Search for the cell housing the specified text and yield its (X, Y) center coordinate. 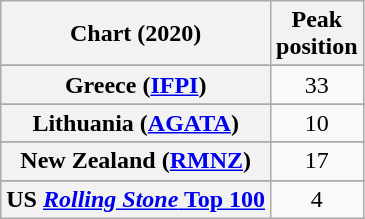
New Zealand (RMNZ) (136, 161)
4 (317, 199)
17 (317, 161)
Peakposition (317, 34)
US Rolling Stone Top 100 (136, 199)
Lithuania (AGATA) (136, 123)
33 (317, 85)
Greece (IFPI) (136, 85)
Chart (2020) (136, 34)
10 (317, 123)
